Locate the cell with the specified text and output its [X, Y] center coordinate. 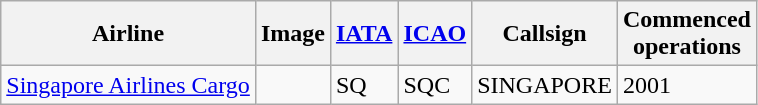
SQ [364, 85]
Callsign [545, 34]
IATA [364, 34]
Singapore Airlines Cargo [128, 85]
SINGAPORE [545, 85]
2001 [686, 85]
Commencedoperations [686, 34]
Airline [128, 34]
SQC [435, 85]
Image [292, 34]
ICAO [435, 34]
